Find where the given text appears and provide that cell's center as (x, y) coordinate. 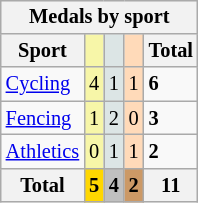
Sport (42, 51)
3 (171, 118)
Cycling (42, 84)
6 (171, 84)
Medals by sport (100, 17)
5 (94, 185)
11 (171, 185)
Fencing (42, 118)
Athletics (42, 152)
